For the text-containing cell, return its midpoint in [X, Y] coordinate format. 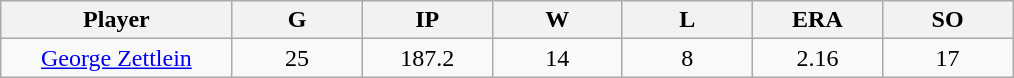
W [557, 20]
2.16 [817, 58]
L [687, 20]
George Zettlein [116, 58]
14 [557, 58]
25 [297, 58]
G [297, 20]
187.2 [427, 58]
Player [116, 20]
IP [427, 20]
17 [947, 58]
8 [687, 58]
SO [947, 20]
ERA [817, 20]
